Identify which cell holds the provided text, then report its [X, Y] central coordinate. 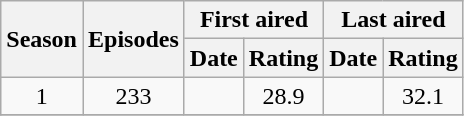
32.1 [423, 96]
233 [133, 96]
28.9 [283, 96]
Season [42, 39]
First aired [254, 20]
Last aired [394, 20]
Episodes [133, 39]
1 [42, 96]
